For the text-containing cell, return its midpoint in (x, y) coordinate format. 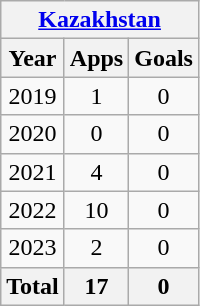
2021 (33, 172)
10 (96, 210)
17 (96, 286)
Total (33, 286)
2022 (33, 210)
2019 (33, 96)
Apps (96, 58)
2023 (33, 248)
4 (96, 172)
Goals (164, 58)
Kazakhstan (100, 20)
1 (96, 96)
Year (33, 58)
2020 (33, 134)
2 (96, 248)
